Identify which cell holds the provided text, then report its (X, Y) central coordinate. 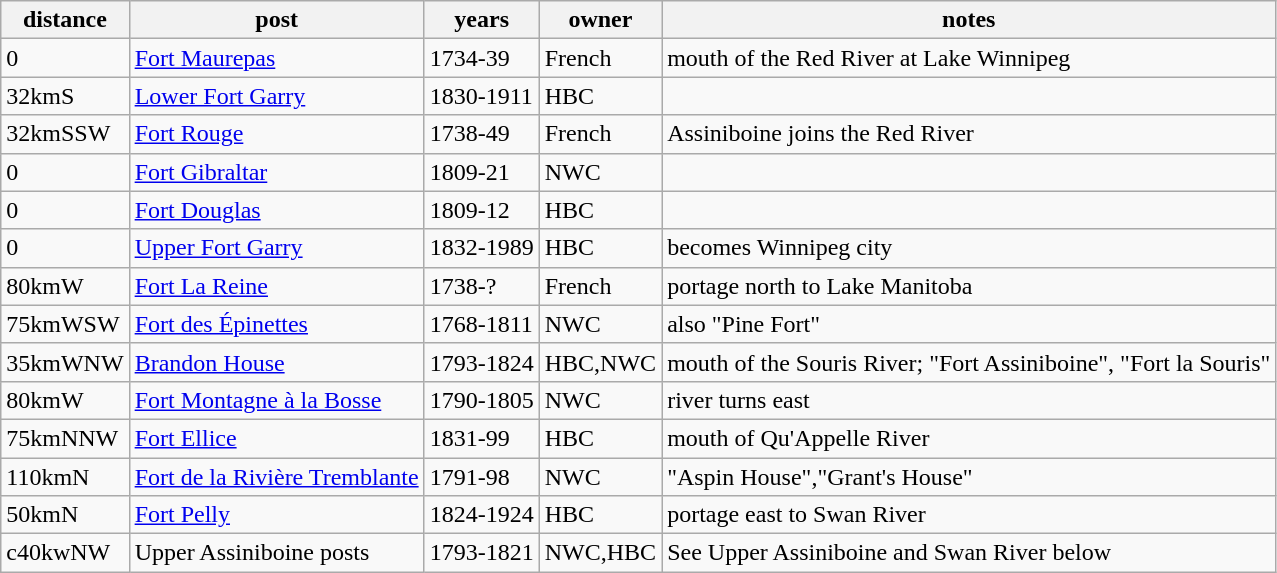
1793-1824 (482, 362)
35kmWNW (65, 362)
portage east to Swan River (969, 515)
Upper Fort Garry (276, 248)
NWC,HBC (600, 553)
Assiniboine joins the Red River (969, 134)
Fort de la Rivière Tremblante (276, 477)
1768-1811 (482, 324)
1824-1924 (482, 515)
32kmS (65, 96)
1831-99 (482, 438)
portage north to Lake Manitoba (969, 286)
Fort Ellice (276, 438)
32kmSSW (65, 134)
75kmNNW (65, 438)
1809-12 (482, 210)
Fort Douglas (276, 210)
Fort Maurepas (276, 58)
post (276, 20)
distance (65, 20)
Fort La Reine (276, 286)
also "Pine Fort" (969, 324)
Fort Montagne à la Bosse (276, 400)
1832-1989 (482, 248)
Brandon House (276, 362)
mouth of the Souris River; "Fort Assiniboine", "Fort la Souris" (969, 362)
1830-1911 (482, 96)
Fort Rouge (276, 134)
75kmWSW (65, 324)
"Aspin House","Grant's House" (969, 477)
river turns east (969, 400)
HBC,NWC (600, 362)
1809-21 (482, 172)
c40kwNW (65, 553)
1790-1805 (482, 400)
1738-? (482, 286)
becomes Winnipeg city (969, 248)
notes (969, 20)
1793-1821 (482, 553)
mouth of Qu'Appelle River (969, 438)
1791-98 (482, 477)
mouth of the Red River at Lake Winnipeg (969, 58)
Lower Fort Garry (276, 96)
50kmN (65, 515)
owner (600, 20)
See Upper Assiniboine and Swan River below (969, 553)
Fort Pelly (276, 515)
110kmN (65, 477)
Fort des Épinettes (276, 324)
1734-39 (482, 58)
years (482, 20)
Fort Gibraltar (276, 172)
1738-49 (482, 134)
Upper Assiniboine posts (276, 553)
